Capture the cell that displays the provided text and extract its (X, Y) central coordinate. 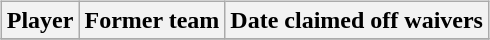
Date claimed off waivers (357, 20)
Former team (152, 20)
Player (40, 20)
